Return [X, Y] of the center of cell containing provided text 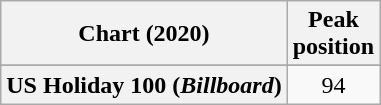
Peakposition [333, 34]
Chart (2020) [144, 34]
US Holiday 100 (Billboard) [144, 85]
94 [333, 85]
